Detect which cell encompasses the target text, then output its [x, y] center coordinate. 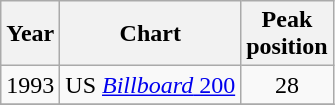
US Billboard 200 [150, 85]
Year [30, 34]
1993 [30, 85]
Peakposition [287, 34]
28 [287, 85]
Chart [150, 34]
